Find where the given text appears and provide that cell's center as [X, Y] coordinate. 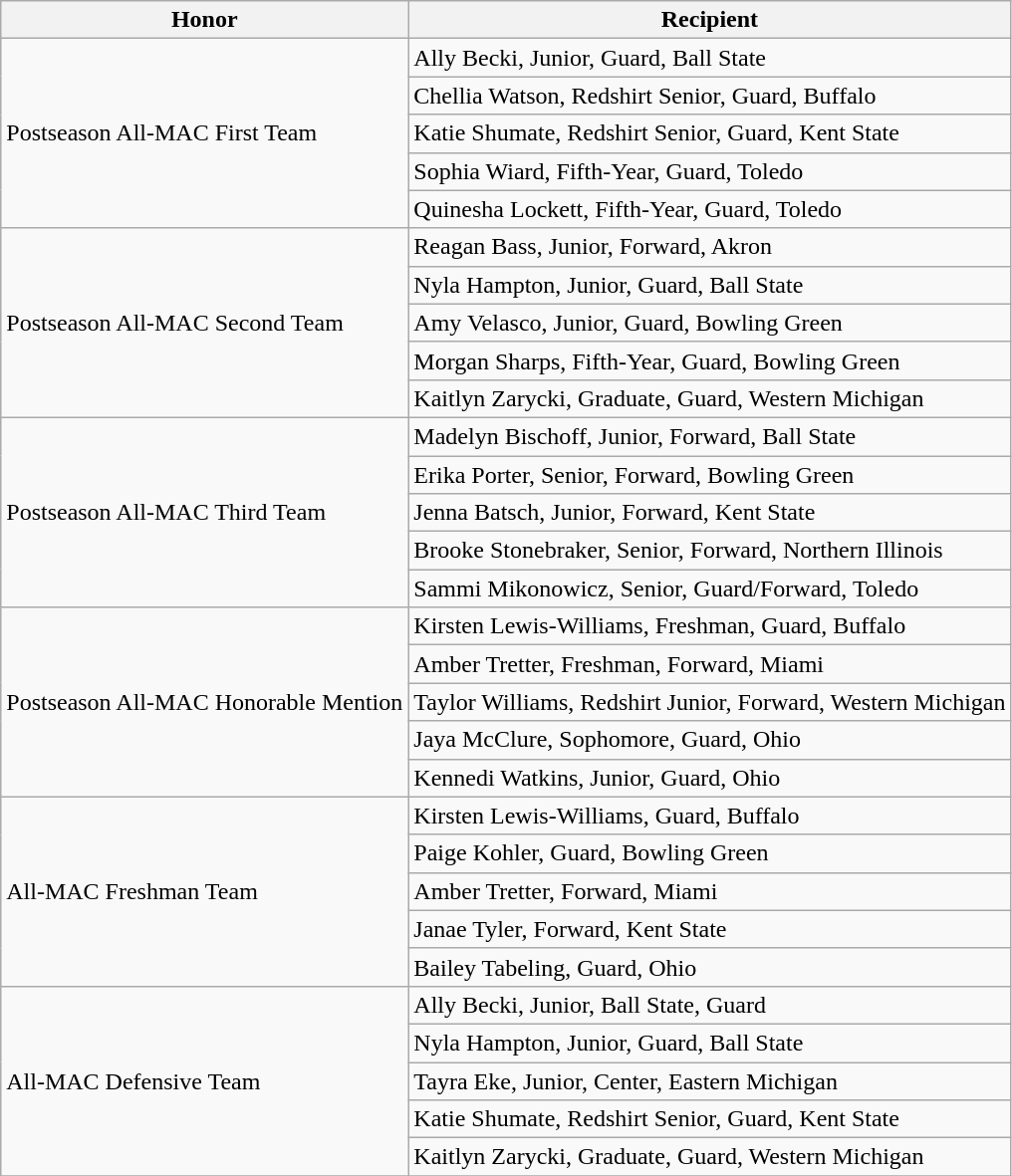
Kirsten Lewis-Williams, Guard, Buffalo [709, 816]
All-MAC Defensive Team [205, 1080]
Jenna Batsch, Junior, Forward, Kent State [709, 513]
Amber Tretter, Freshman, Forward, Miami [709, 664]
Madelyn Bischoff, Junior, Forward, Ball State [709, 436]
Janae Tyler, Forward, Kent State [709, 929]
Postseason All-MAC Third Team [205, 512]
Postseason All-MAC Honorable Mention [205, 702]
Kennedi Watkins, Junior, Guard, Ohio [709, 778]
Amy Velasco, Junior, Guard, Bowling Green [709, 323]
Ally Becki, Junior, Ball State, Guard [709, 1005]
Brooke Stonebraker, Senior, Forward, Northern Illinois [709, 551]
Kirsten Lewis-Williams, Freshman, Guard, Buffalo [709, 626]
Erika Porter, Senior, Forward, Bowling Green [709, 475]
Tayra Eke, Junior, Center, Eastern Michigan [709, 1080]
Paige Kohler, Guard, Bowling Green [709, 853]
Reagan Bass, Junior, Forward, Akron [709, 247]
Postseason All-MAC First Team [205, 133]
Morgan Sharps, Fifth-Year, Guard, Bowling Green [709, 360]
Honor [205, 20]
Taylor Williams, Redshirt Junior, Forward, Western Michigan [709, 702]
Quinesha Lockett, Fifth-Year, Guard, Toledo [709, 209]
All-MAC Freshman Team [205, 891]
Chellia Watson, Redshirt Senior, Guard, Buffalo [709, 96]
Ally Becki, Junior, Guard, Ball State [709, 58]
Postseason All-MAC Second Team [205, 323]
Sammi Mikonowicz, Senior, Guard/Forward, Toledo [709, 588]
Bailey Tabeling, Guard, Ohio [709, 967]
Jaya McClure, Sophomore, Guard, Ohio [709, 740]
Sophia Wiard, Fifth-Year, Guard, Toledo [709, 171]
Recipient [709, 20]
Amber Tretter, Forward, Miami [709, 891]
